Locate the cell with the specified text and output its (X, Y) center coordinate. 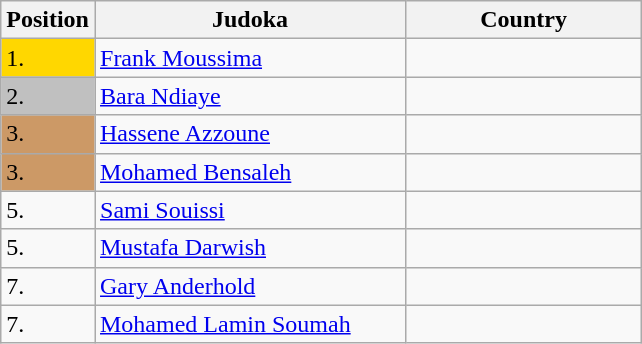
Mohamed Bensaleh (250, 172)
Bara Ndiaye (250, 96)
Gary Anderhold (250, 286)
Position (48, 20)
Hassene Azzoune (250, 134)
2. (48, 96)
Mohamed Lamin Soumah (250, 324)
1. (48, 58)
Country (524, 20)
Frank Moussima (250, 58)
Sami Souissi (250, 210)
Mustafa Darwish (250, 248)
Judoka (250, 20)
